From the cell containing the given text, extract its center point as (X, Y) coordinate. 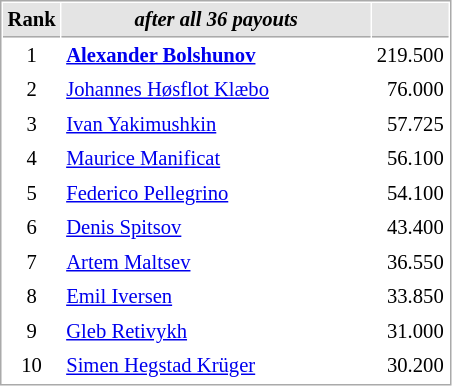
36.550 (410, 262)
9 (32, 332)
76.000 (410, 90)
Federico Pellegrino (216, 194)
8 (32, 296)
Emil Iversen (216, 296)
31.000 (410, 332)
Johannes Høsflot Klæbo (216, 90)
10 (32, 366)
5 (32, 194)
Ivan Yakimushkin (216, 124)
Artem Maltsev (216, 262)
33.850 (410, 296)
Maurice Manificat (216, 158)
54.100 (410, 194)
4 (32, 158)
Alexander Bolshunov (216, 56)
2 (32, 90)
30.200 (410, 366)
3 (32, 124)
57.725 (410, 124)
7 (32, 262)
6 (32, 228)
Denis Spitsov (216, 228)
Gleb Retivykh (216, 332)
43.400 (410, 228)
after all 36 payouts (216, 20)
1 (32, 56)
Rank (32, 20)
56.100 (410, 158)
Simen Hegstad Krüger (216, 366)
219.500 (410, 56)
